Return the (x, y) coordinate for the center point of the cell that contains the specified text.  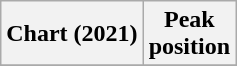
Chart (2021) (72, 34)
Peakposition (189, 34)
